Return (X, Y) of the center of cell containing provided text 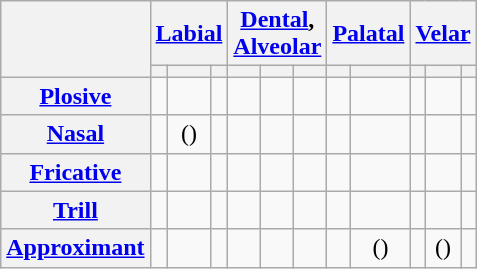
Labial (189, 34)
Palatal (368, 34)
Plosive (76, 96)
Fricative (76, 172)
Velar (443, 34)
Approximant (76, 248)
Dental,Alveolar (278, 34)
Nasal (76, 134)
Trill (76, 210)
